Capture the cell that displays the provided text and extract its (x, y) central coordinate. 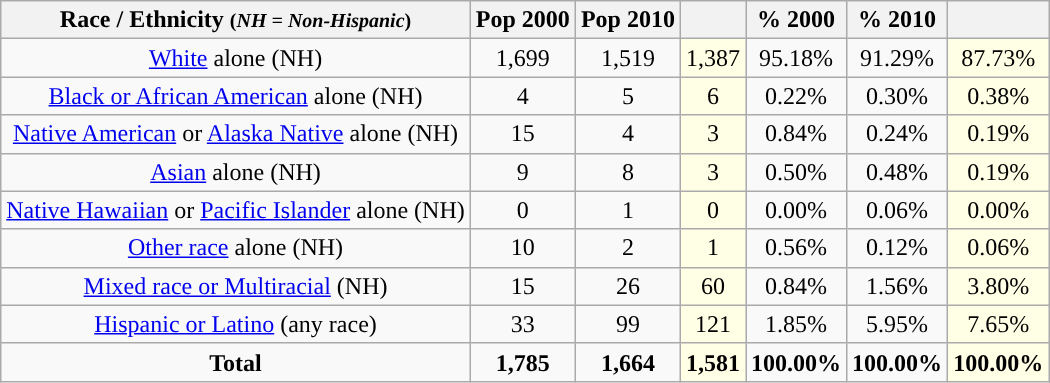
Mixed race or Multiracial (NH) (236, 286)
Native American or Alaska Native alone (NH) (236, 134)
33 (522, 324)
White alone (NH) (236, 58)
99 (628, 324)
7.65% (998, 324)
5 (628, 96)
Race / Ethnicity (NH = Non-Hispanic) (236, 20)
91.29% (898, 58)
5.95% (898, 324)
0.38% (998, 96)
1.85% (796, 324)
Total (236, 362)
1,387 (712, 58)
Pop 2010 (628, 20)
1.56% (898, 286)
6 (712, 96)
Hispanic or Latino (any race) (236, 324)
2 (628, 248)
8 (628, 172)
0.30% (898, 96)
1,581 (712, 362)
% 2000 (796, 20)
87.73% (998, 58)
1,519 (628, 58)
0.24% (898, 134)
% 2010 (898, 20)
121 (712, 324)
0.56% (796, 248)
10 (522, 248)
Pop 2000 (522, 20)
0.22% (796, 96)
95.18% (796, 58)
26 (628, 286)
60 (712, 286)
1,785 (522, 362)
0.48% (898, 172)
1,699 (522, 58)
Native Hawaiian or Pacific Islander alone (NH) (236, 210)
0.50% (796, 172)
1,664 (628, 362)
Other race alone (NH) (236, 248)
3.80% (998, 286)
9 (522, 172)
0.12% (898, 248)
Black or African American alone (NH) (236, 96)
Asian alone (NH) (236, 172)
